For the text-containing cell, return its midpoint in [x, y] coordinate format. 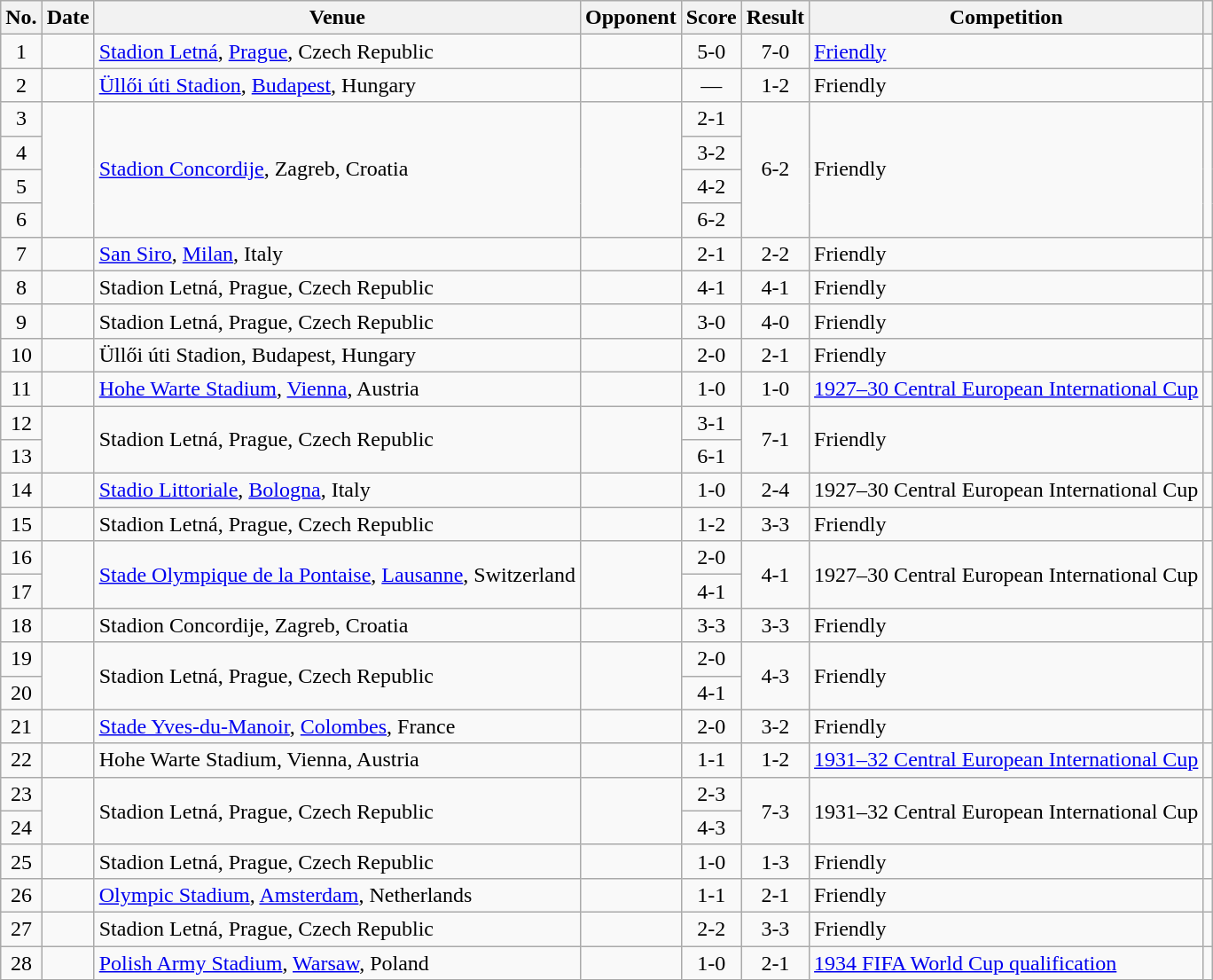
Stade Olympique de la Pontaise, Lausanne, Switzerland [337, 575]
2 [21, 85]
Date [67, 18]
20 [21, 693]
4-0 [775, 321]
26 [21, 895]
1-3 [775, 861]
7 [21, 254]
22 [21, 760]
Polish Army Stadium, Warsaw, Poland [337, 962]
1934 FIFA World Cup qualification [1006, 962]
5-0 [711, 51]
15 [21, 524]
San Siro, Milan, Italy [337, 254]
23 [21, 794]
Stadio Littoriale, Bologna, Italy [337, 490]
5 [21, 186]
10 [21, 355]
12 [21, 423]
28 [21, 962]
18 [21, 625]
7-1 [775, 440]
16 [21, 558]
19 [21, 659]
1 [21, 51]
7-0 [775, 51]
2-3 [711, 794]
— [711, 85]
4 [21, 153]
No. [21, 18]
11 [21, 388]
Olympic Stadium, Amsterdam, Netherlands [337, 895]
Result [775, 18]
9 [21, 321]
4-2 [711, 186]
Stade Yves-du-Manoir, Colombes, France [337, 726]
Score [711, 18]
14 [21, 490]
Opponent [630, 18]
27 [21, 929]
6 [21, 220]
2-4 [775, 490]
21 [21, 726]
13 [21, 457]
3-1 [711, 423]
Venue [337, 18]
24 [21, 827]
7-3 [775, 811]
3 [21, 119]
Competition [1006, 18]
3-0 [711, 321]
8 [21, 287]
6-1 [711, 457]
17 [21, 592]
25 [21, 861]
